Scan for the cell matching the given text and deliver its [x, y] coordinate at center. 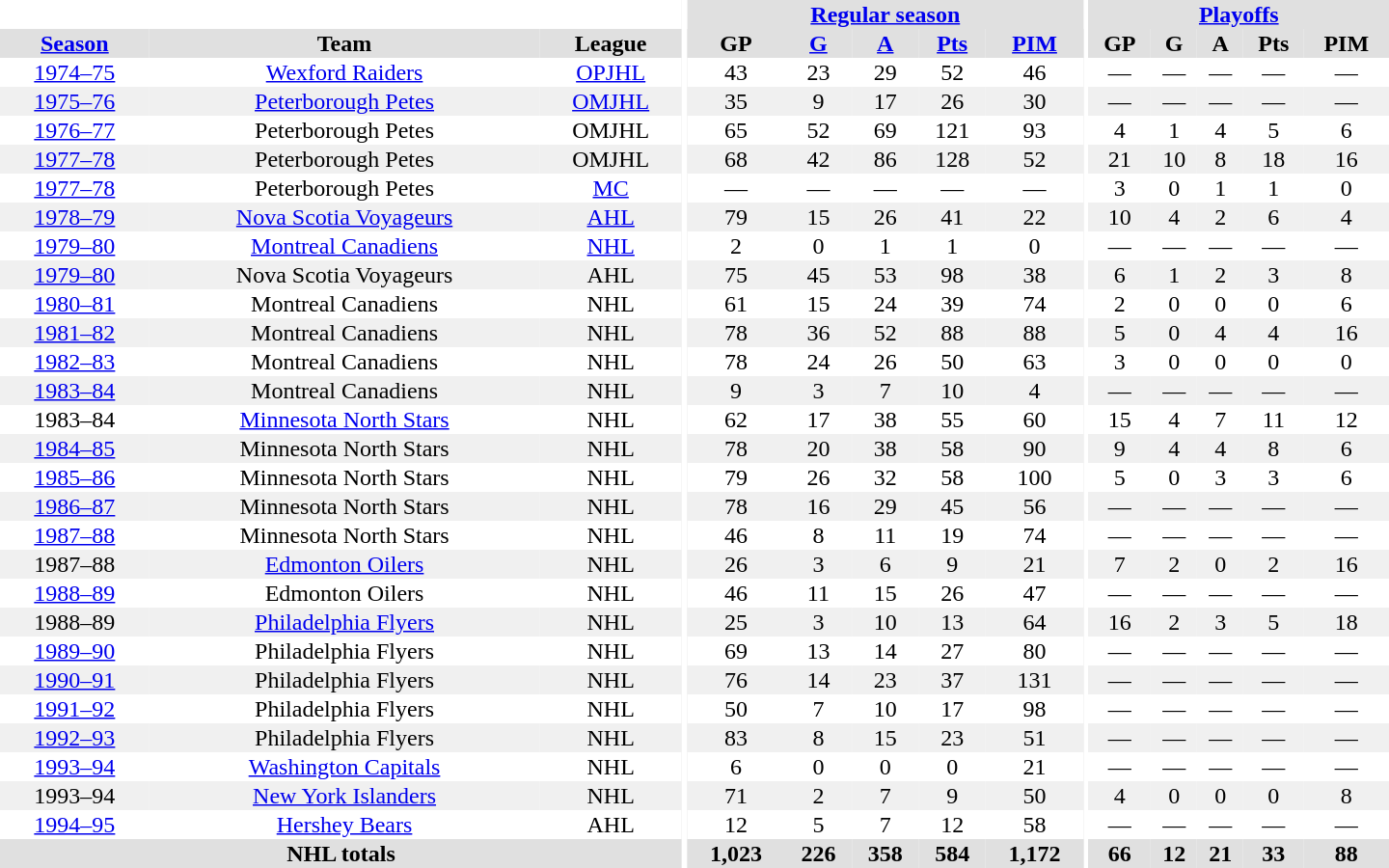
64 [1034, 622]
53 [885, 275]
90 [1034, 448]
Season [75, 43]
358 [885, 854]
66 [1121, 854]
1,023 [735, 854]
35 [735, 101]
New York Islanders [345, 796]
47 [1034, 593]
61 [735, 304]
1984–85 [75, 448]
36 [818, 333]
30 [1034, 101]
MC [611, 188]
55 [951, 420]
1982–83 [75, 362]
80 [1034, 651]
60 [1034, 420]
43 [735, 72]
75 [735, 275]
1992–93 [75, 738]
1975–76 [75, 101]
86 [885, 159]
39 [951, 304]
121 [951, 130]
65 [735, 130]
33 [1273, 854]
584 [951, 854]
25 [735, 622]
Team [345, 43]
1978–79 [75, 217]
41 [951, 217]
62 [735, 420]
56 [1034, 506]
19 [951, 535]
27 [951, 651]
93 [1034, 130]
1980–81 [75, 304]
Playoffs [1239, 14]
20 [818, 448]
1981–82 [75, 333]
1976–77 [75, 130]
128 [951, 159]
71 [735, 796]
42 [818, 159]
76 [735, 680]
51 [1034, 738]
63 [1034, 362]
Wexford Raiders [345, 72]
1990–91 [75, 680]
37 [951, 680]
League [611, 43]
1989–90 [75, 651]
Hershey Bears [345, 825]
1974–75 [75, 72]
1986–87 [75, 506]
OPJHL [611, 72]
1,172 [1034, 854]
32 [885, 477]
NHL totals [341, 854]
1991–92 [75, 709]
100 [1034, 477]
22 [1034, 217]
1994–95 [75, 825]
Regular season [885, 14]
226 [818, 854]
1985–86 [75, 477]
131 [1034, 680]
68 [735, 159]
83 [735, 738]
Washington Capitals [345, 767]
